Determine the (X, Y) coordinate at the center of the cell enclosing the given text.  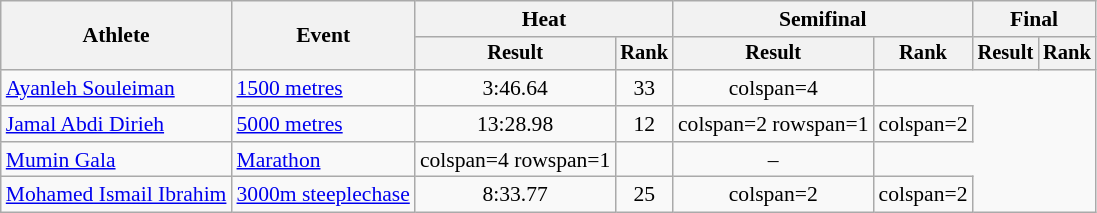
– (774, 160)
Heat (544, 19)
Mumin Gala (116, 160)
13:28.98 (516, 124)
Event (322, 36)
Athlete (116, 36)
Ayanleh Souleiman (116, 88)
colspan=4 (774, 88)
Marathon (322, 160)
12 (644, 124)
colspan=2 rowspan=1 (774, 124)
colspan=4 rowspan=1 (516, 160)
3000m steeplechase (322, 195)
Semifinal (823, 19)
25 (644, 195)
3:46.64 (516, 88)
5000 metres (322, 124)
Final (1034, 19)
Jamal Abdi Dirieh (116, 124)
8:33.77 (516, 195)
Mohamed Ismail Ibrahim (116, 195)
1500 metres (322, 88)
33 (644, 88)
